Locate the cell with the specified text and output its [X, Y] center coordinate. 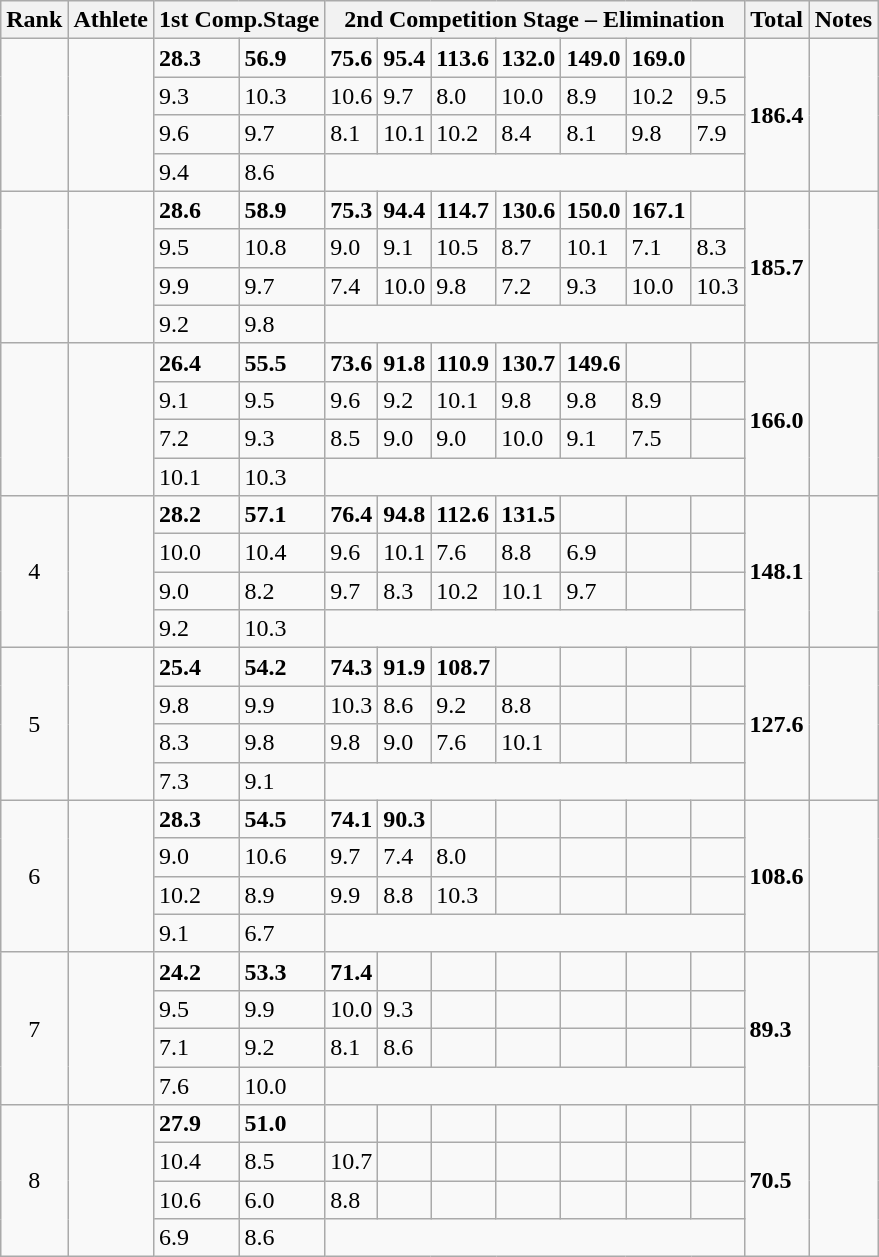
185.7 [776, 267]
75.6 [352, 58]
166.0 [776, 419]
Rank [34, 20]
Total [776, 20]
110.9 [464, 362]
70.5 [776, 1181]
75.3 [352, 210]
4 [34, 572]
58.9 [282, 210]
130.7 [528, 362]
26.4 [197, 362]
94.4 [404, 210]
10.8 [282, 248]
53.3 [282, 971]
7.3 [197, 781]
8.7 [528, 248]
6.7 [282, 933]
90.3 [404, 819]
25.4 [197, 667]
24.2 [197, 971]
1st Comp.Stage [240, 20]
148.1 [776, 572]
76.4 [352, 515]
7.9 [718, 134]
5 [34, 724]
71.4 [352, 971]
Notes [843, 20]
7 [34, 1028]
56.9 [282, 58]
94.8 [404, 515]
91.8 [404, 362]
113.6 [464, 58]
9.4 [197, 172]
54.5 [282, 819]
167.1 [658, 210]
27.9 [197, 1124]
10.5 [464, 248]
8.2 [282, 591]
6 [34, 876]
74.1 [352, 819]
73.6 [352, 362]
130.6 [528, 210]
127.6 [776, 724]
169.0 [658, 58]
2nd Competition Stage – Elimination [534, 20]
132.0 [528, 58]
95.4 [404, 58]
55.5 [282, 362]
10.7 [352, 1162]
131.5 [528, 515]
6.0 [282, 1200]
150.0 [594, 210]
186.4 [776, 115]
89.3 [776, 1028]
8.4 [528, 134]
114.7 [464, 210]
108.6 [776, 876]
91.9 [404, 667]
51.0 [282, 1124]
28.2 [197, 515]
57.1 [282, 515]
149.6 [594, 362]
74.3 [352, 667]
149.0 [594, 58]
108.7 [464, 667]
Athlete [111, 20]
8 [34, 1181]
7.5 [658, 438]
28.6 [197, 210]
54.2 [282, 667]
112.6 [464, 515]
